Locate the cell with the specified text and output its (x, y) center coordinate. 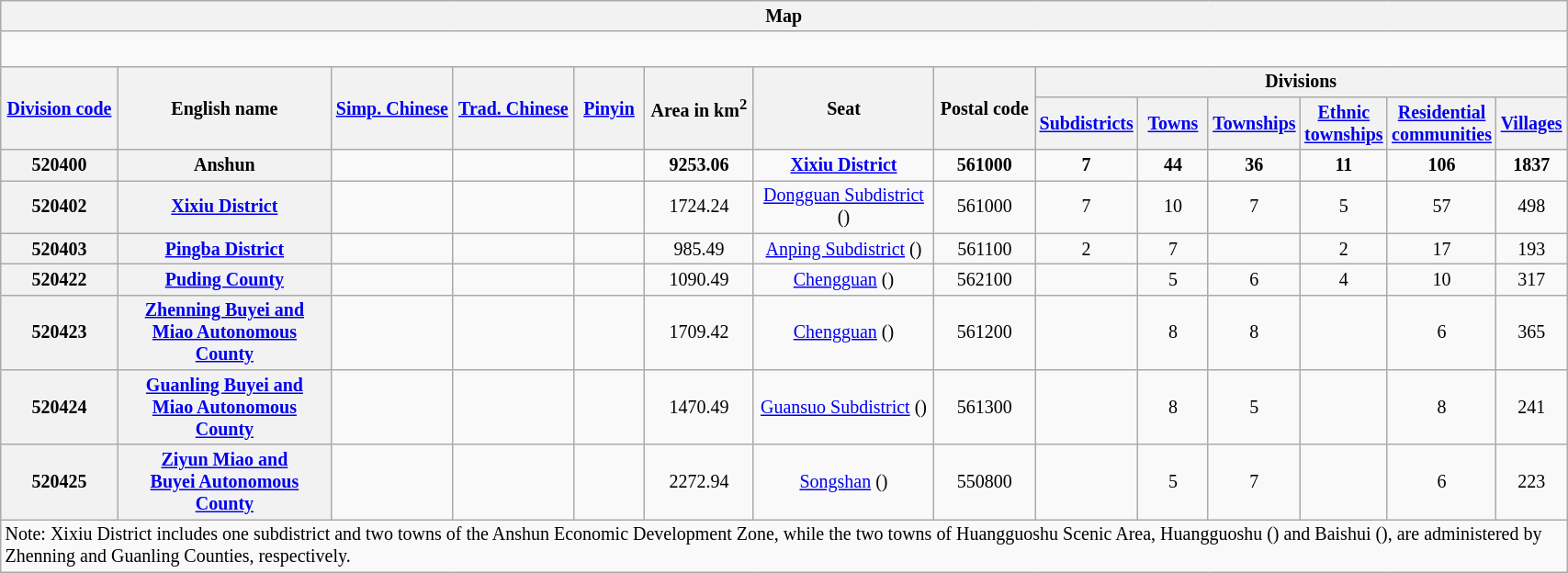
Puding County (224, 279)
1724.24 (699, 208)
520422 (60, 279)
1837 (1532, 165)
Area in km2 (699, 108)
Simp. Chinese (391, 108)
365 (1532, 332)
1709.42 (699, 332)
57 (1441, 208)
Postal code (985, 108)
520400 (60, 165)
Residential communities (1441, 123)
English name (224, 108)
241 (1532, 408)
Seat (843, 108)
36 (1254, 165)
9253.06 (699, 165)
223 (1532, 481)
550800 (985, 481)
193 (1532, 248)
Anping Subdistrict () (843, 248)
561300 (985, 408)
Dongguan Subdistrict () (843, 208)
Subdistricts (1087, 123)
Map (784, 17)
Anshun (224, 165)
11 (1343, 165)
Townships (1254, 123)
Pingba District (224, 248)
Guanling Buyei and Miao Autonomous County (224, 408)
Songshan () (843, 481)
985.49 (699, 248)
44 (1172, 165)
Division code (60, 108)
317 (1532, 279)
106 (1441, 165)
Guansuo Subdistrict () (843, 408)
Ziyun Miao and Buyei Autonomous County (224, 481)
17 (1441, 248)
1470.49 (699, 408)
Ethnic townships (1343, 123)
520425 (60, 481)
Trad. Chinese (513, 108)
Zhenning Buyei and Miao Autonomous County (224, 332)
561100 (985, 248)
4 (1343, 279)
520403 (60, 248)
1090.49 (699, 279)
2272.94 (699, 481)
562100 (985, 279)
Pinyin (608, 108)
520402 (60, 208)
Divisions (1301, 83)
498 (1532, 208)
Towns (1172, 123)
520424 (60, 408)
Villages (1532, 123)
520423 (60, 332)
561200 (985, 332)
